From the cell containing the given text, extract its center point as [X, Y] coordinate. 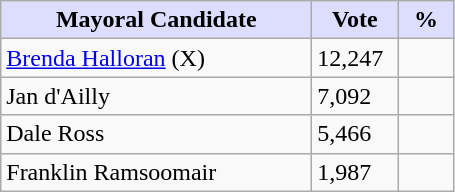
Mayoral Candidate [156, 20]
Franklin Ramsoomair [156, 172]
% [426, 20]
Dale Ross [156, 134]
7,092 [355, 96]
12,247 [355, 58]
Jan d'Ailly [156, 96]
1,987 [355, 172]
Vote [355, 20]
Brenda Halloran (X) [156, 58]
5,466 [355, 134]
